Return the [X, Y] coordinate for the center point of the cell that contains the specified text.  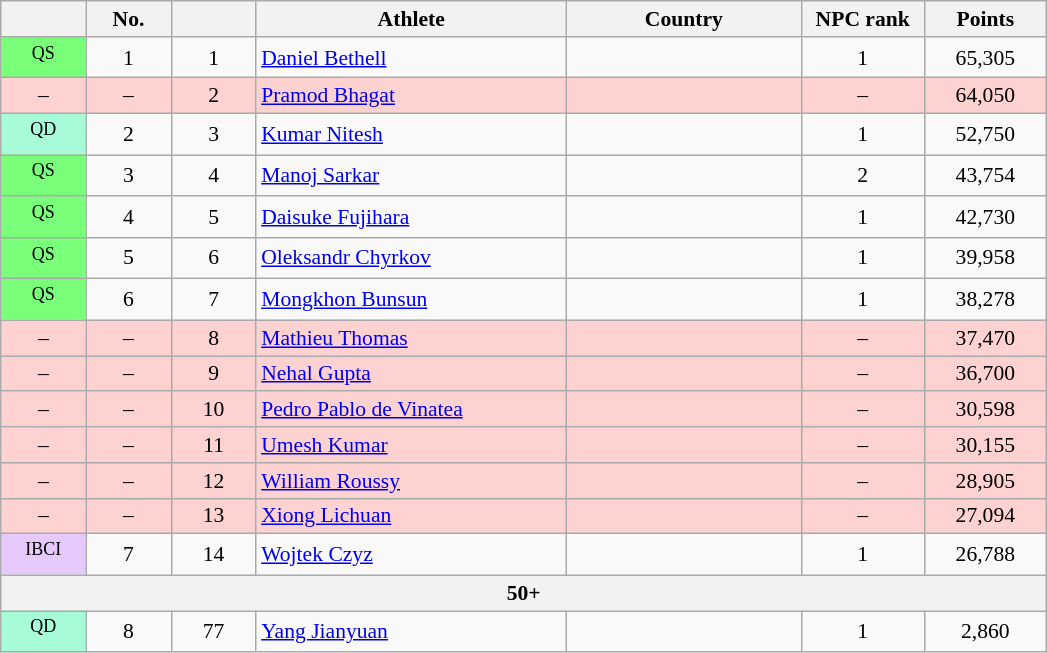
27,094 [986, 516]
52,750 [986, 134]
Wojtek Czyz [411, 554]
14 [214, 554]
30,598 [986, 410]
Kumar Nitesh [411, 134]
Mathieu Thomas [411, 338]
28,905 [986, 481]
26,788 [986, 554]
IBCI [44, 554]
William Roussy [411, 481]
Manoj Sarkar [411, 176]
Umesh Kumar [411, 445]
43,754 [986, 176]
Country [684, 19]
38,278 [986, 300]
39,958 [986, 258]
Oleksandr Chyrkov [411, 258]
Mongkhon Bunsun [411, 300]
77 [214, 632]
Nehal Gupta [411, 374]
65,305 [986, 58]
12 [214, 481]
Yang Jianyuan [411, 632]
64,050 [986, 96]
50+ [524, 593]
2,860 [986, 632]
10 [214, 410]
NPC rank [862, 19]
13 [214, 516]
No. [128, 19]
Points [986, 19]
Daniel Bethell [411, 58]
Athlete [411, 19]
11 [214, 445]
37,470 [986, 338]
30,155 [986, 445]
Pramod Bhagat [411, 96]
Xiong Lichuan [411, 516]
9 [214, 374]
Pedro Pablo de Vinatea [411, 410]
Daisuke Fujihara [411, 216]
36,700 [986, 374]
42,730 [986, 216]
